Return (X, Y) of the center of cell containing provided text 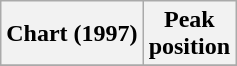
Chart (1997) (72, 34)
Peakposition (189, 34)
